Locate the cell with the specified text and output its [X, Y] center coordinate. 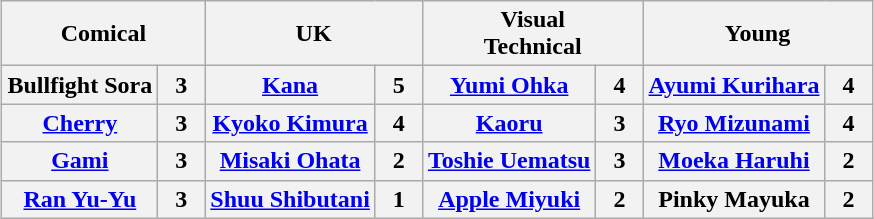
Pinky Mayuka [734, 199]
Comical [104, 34]
UK [314, 34]
Young [758, 34]
Kana [290, 85]
5 [398, 85]
Moeka Haruhi [734, 161]
Cherry [80, 123]
VisualTechnical [532, 34]
Toshie Uematsu [509, 161]
1 [398, 199]
Kaoru [509, 123]
Kyoko Kimura [290, 123]
Ryo Mizunami [734, 123]
Ayumi Kurihara [734, 85]
Bullfight Sora [80, 85]
Gami [80, 161]
Misaki Ohata [290, 161]
Shuu Shibutani [290, 199]
Ran Yu-Yu [80, 199]
Apple Miyuki [509, 199]
Yumi Ohka [509, 85]
